Provide the [x, y] coordinate of the cell's center where the given text is located.  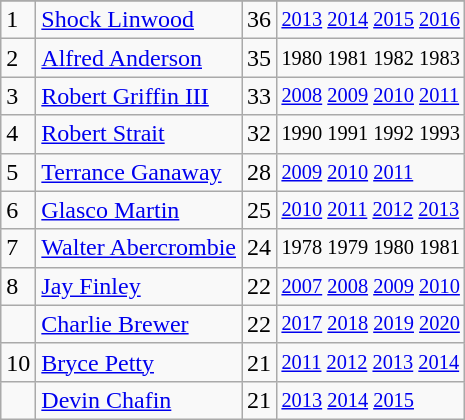
2007 2008 2009 2010 [371, 286]
2013 2014 2015 2016 [371, 20]
2 [18, 58]
Jay Finley [139, 286]
1978 1979 1980 1981 [371, 248]
10 [18, 362]
Walter Abercrombie [139, 248]
Terrance Ganaway [139, 172]
24 [260, 248]
Bryce Petty [139, 362]
35 [260, 58]
36 [260, 20]
2017 2018 2019 2020 [371, 324]
4 [18, 134]
2009 2010 2011 [371, 172]
Glasco Martin [139, 210]
33 [260, 96]
1980 1981 1982 1983 [371, 58]
6 [18, 210]
25 [260, 210]
2010 2011 2012 2013 [371, 210]
Robert Griffin III [139, 96]
5 [18, 172]
2011 2012 2013 2014 [371, 362]
3 [18, 96]
32 [260, 134]
Alfred Anderson [139, 58]
Charlie Brewer [139, 324]
Shock Linwood [139, 20]
7 [18, 248]
1990 1991 1992 1993 [371, 134]
1 [18, 20]
Devin Chafin [139, 400]
2013 2014 2015 [371, 400]
2008 2009 2010 2011 [371, 96]
Robert Strait [139, 134]
28 [260, 172]
8 [18, 286]
